Return the (x, y) coordinate for the center point of the cell that contains the specified text.  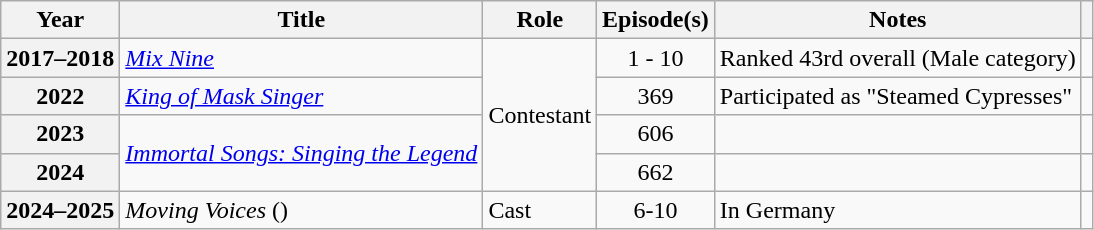
Immortal Songs: Singing the Legend (302, 153)
1 - 10 (656, 58)
In Germany (898, 210)
Title (302, 20)
Participated as "Steamed Cypresses" (898, 96)
2024–2025 (60, 210)
369 (656, 96)
Moving Voices () (302, 210)
2017–2018 (60, 58)
2022 (60, 96)
Cast (540, 210)
King of Mask Singer (302, 96)
Contestant (540, 115)
Notes (898, 20)
2023 (60, 134)
Ranked 43rd overall (Male category) (898, 58)
2024 (60, 172)
Year (60, 20)
6-10 (656, 210)
662 (656, 172)
Mix Nine (302, 58)
Role (540, 20)
Episode(s) (656, 20)
606 (656, 134)
